Identify which cell holds the provided text, then report its [x, y] central coordinate. 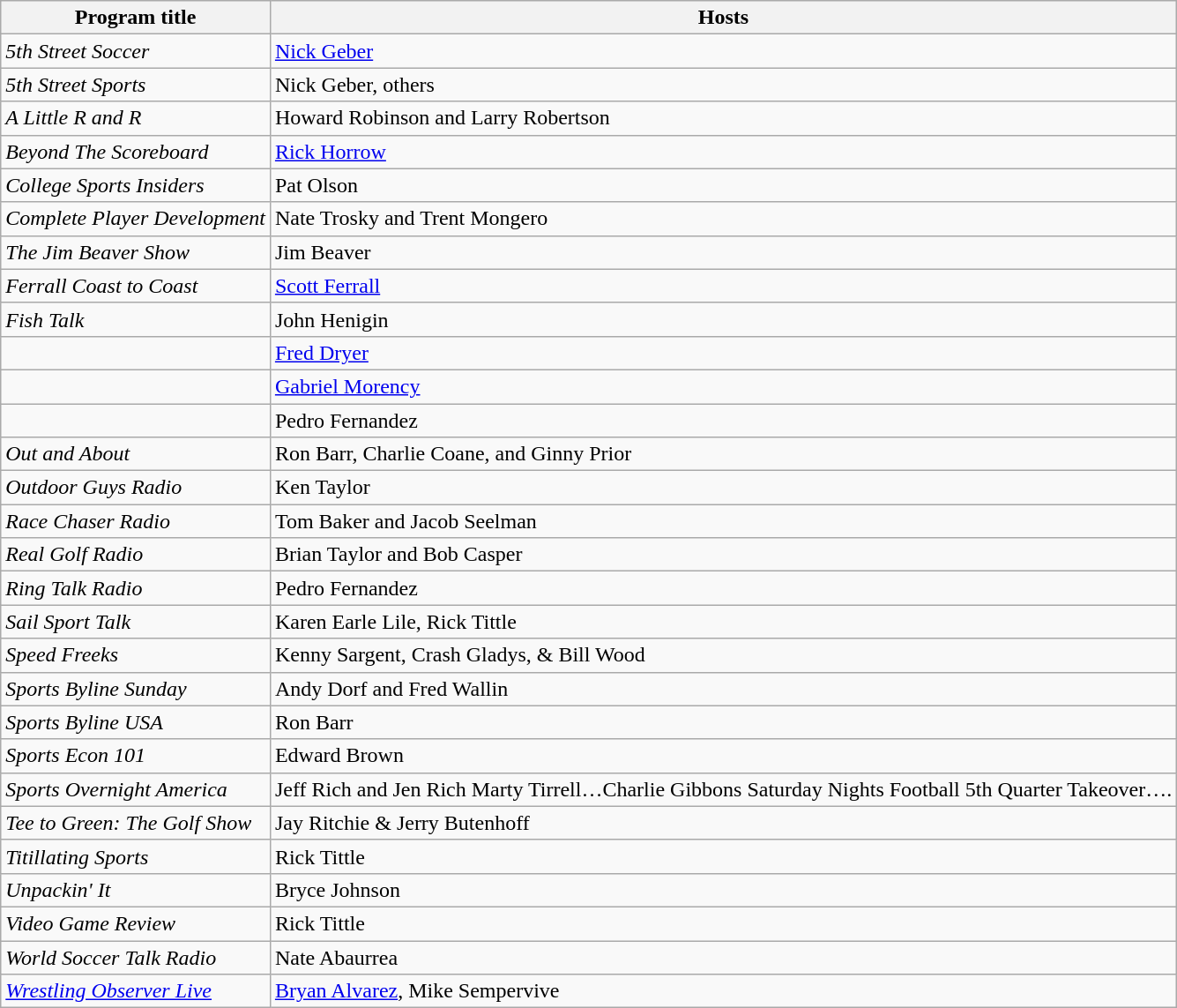
Program title [136, 18]
Pat Olson [723, 185]
Jay Ritchie & Jerry Butenhoff [723, 823]
Titillating Sports [136, 856]
Fred Dryer [723, 353]
Rick Horrow [723, 152]
Video Game Review [136, 923]
Ron Barr [723, 722]
Sports Econ 101 [136, 756]
Sports Overnight America [136, 789]
Scott Ferrall [723, 286]
Tom Baker and Jacob Seelman [723, 521]
Howard Robinson and Larry Robertson [723, 118]
Wrestling Observer Live [136, 991]
Nick Geber [723, 51]
World Soccer Talk Radio [136, 957]
Sail Sport Talk [136, 622]
Ring Talk Radio [136, 588]
Jeff Rich and Jen Rich Marty Tirrell…Charlie Gibbons Saturday Nights Football 5th Quarter Takeover…. [723, 789]
Bryan Alvarez, Mike Sempervive [723, 991]
Tee to Green: The Golf Show [136, 823]
The Jim Beaver Show [136, 252]
Unpackin' It [136, 890]
Hosts [723, 18]
Brian Taylor and Bob Casper [723, 555]
Karen Earle Lile, Rick Tittle [723, 622]
Bryce Johnson [723, 890]
College Sports Insiders [136, 185]
Andy Dorf and Fred Wallin [723, 689]
Ferrall Coast to Coast [136, 286]
Nate Trosky and Trent Mongero [723, 219]
Outdoor Guys Radio [136, 488]
Race Chaser Radio [136, 521]
Nate Abaurrea [723, 957]
Ron Barr, Charlie Coane, and Ginny Prior [723, 454]
Real Golf Radio [136, 555]
5th Street Soccer [136, 51]
Complete Player Development [136, 219]
Jim Beaver [723, 252]
Edward Brown [723, 756]
Nick Geber, others [723, 85]
Ken Taylor [723, 488]
Speed Freeks [136, 655]
Kenny Sargent, Crash Gladys, & Bill Wood [723, 655]
Sports Byline Sunday [136, 689]
Fish Talk [136, 319]
Beyond The Scoreboard [136, 152]
Sports Byline USA [136, 722]
Out and About [136, 454]
Gabriel Morency [723, 386]
A Little R and R [136, 118]
John Henigin [723, 319]
5th Street Sports [136, 85]
